Return [x, y] of the center of cell containing provided text 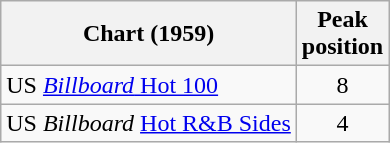
8 [342, 85]
4 [342, 123]
US Billboard Hot 100 [149, 85]
US Billboard Hot R&B Sides [149, 123]
Peakposition [342, 34]
Chart (1959) [149, 34]
